Determine the [x, y] coordinate at the center of the cell enclosing the given text.  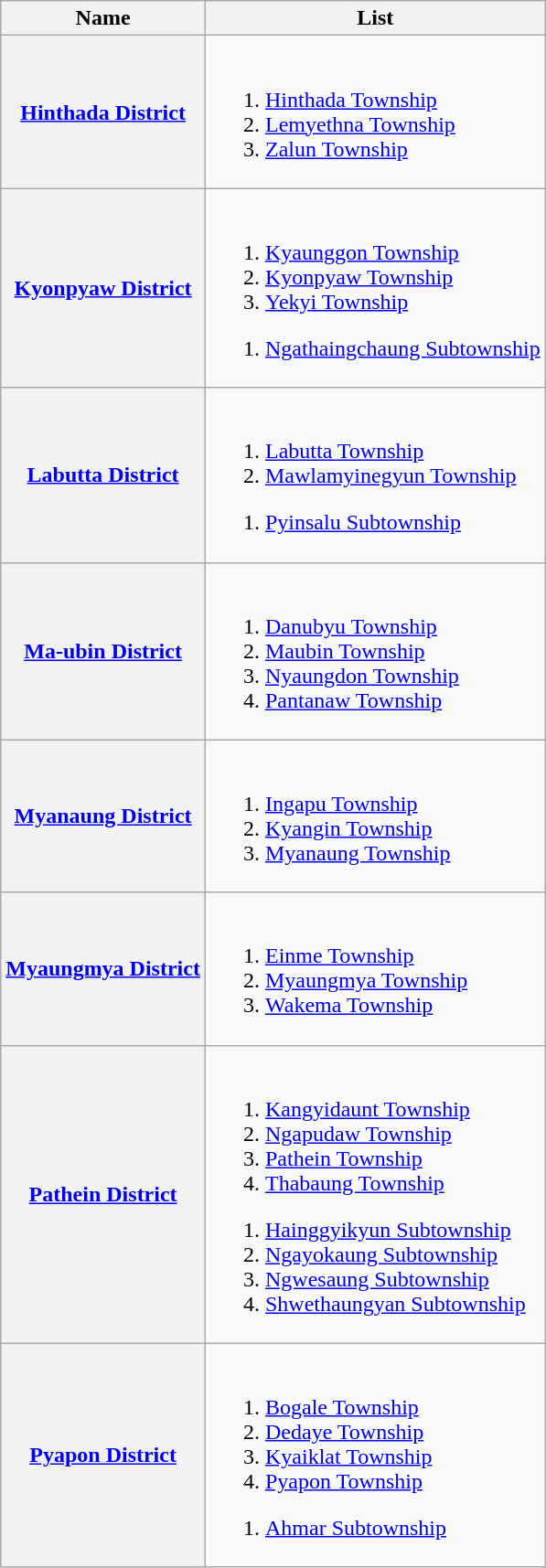
List [375, 18]
Hinthada District [103, 112]
Myanaung District [103, 816]
Danubyu TownshipMaubin TownshipNyaungdon TownshipPantanaw Township [375, 651]
Name [103, 18]
Bogale TownshipDedaye TownshipKyaiklat TownshipPyapon TownshipAhmar Subtownship [375, 1456]
Ingapu TownshipKyangin TownshipMyanaung Township [375, 816]
Ma-ubin District [103, 651]
Myaungmya District [103, 969]
Labutta District [103, 475]
Einme TownshipMyaungmya TownshipWakema Township [375, 969]
Labutta TownshipMawlamyinegyun TownshipPyinsalu Subtownship [375, 475]
Kyaunggon TownshipKyonpyaw TownshipYekyi TownshipNgathaingchaung Subtownship [375, 288]
Pathein District [103, 1194]
Kyonpyaw District [103, 288]
Pyapon District [103, 1456]
Hinthada TownshipLemyethna TownshipZalun Township [375, 112]
